Pinpoint the cell where the given text exists, returning its (X, Y) midpoint coordinate. 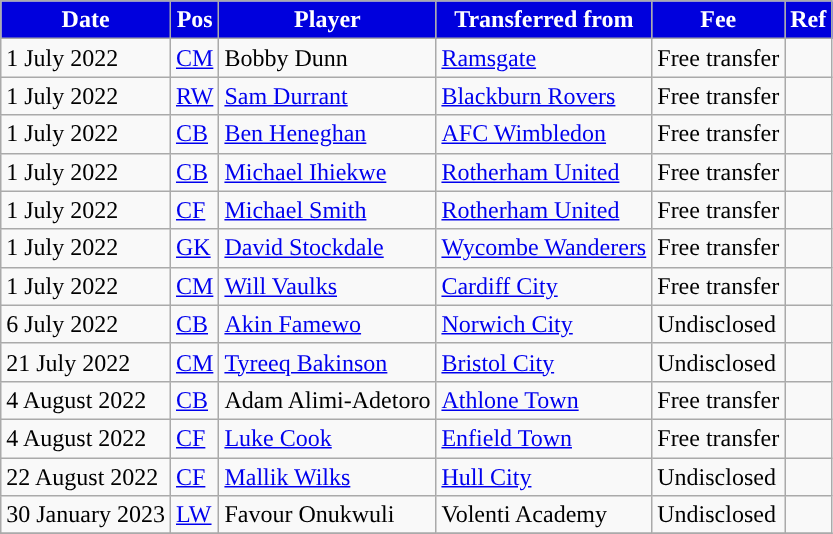
Norwich City (544, 324)
Michael Ihiekwe (328, 172)
GK (194, 248)
22 August 2022 (86, 477)
Enfield Town (544, 438)
Luke Cook (328, 438)
Tyreeq Bakinson (328, 362)
Ben Heneghan (328, 134)
Fee (718, 20)
Ref (808, 20)
Favour Onukwuli (328, 515)
Volenti Academy (544, 515)
Ramsgate (544, 58)
6 July 2022 (86, 324)
Mallik Wilks (328, 477)
Adam Alimi-Adetoro (328, 400)
LW (194, 515)
Date (86, 20)
30 January 2023 (86, 515)
Bobby Dunn (328, 58)
Michael Smith (328, 210)
Pos (194, 20)
Cardiff City (544, 286)
Athlone Town (544, 400)
RW (194, 96)
Blackburn Rovers (544, 96)
AFC Wimbledon (544, 134)
Akin Famewo (328, 324)
David Stockdale (328, 248)
21 July 2022 (86, 362)
Player (328, 20)
Sam Durrant (328, 96)
Wycombe Wanderers (544, 248)
Bristol City (544, 362)
Will Vaulks (328, 286)
Hull City (544, 477)
Transferred from (544, 20)
